Output the [x, y] coordinate of the center of the cell containing the given text.  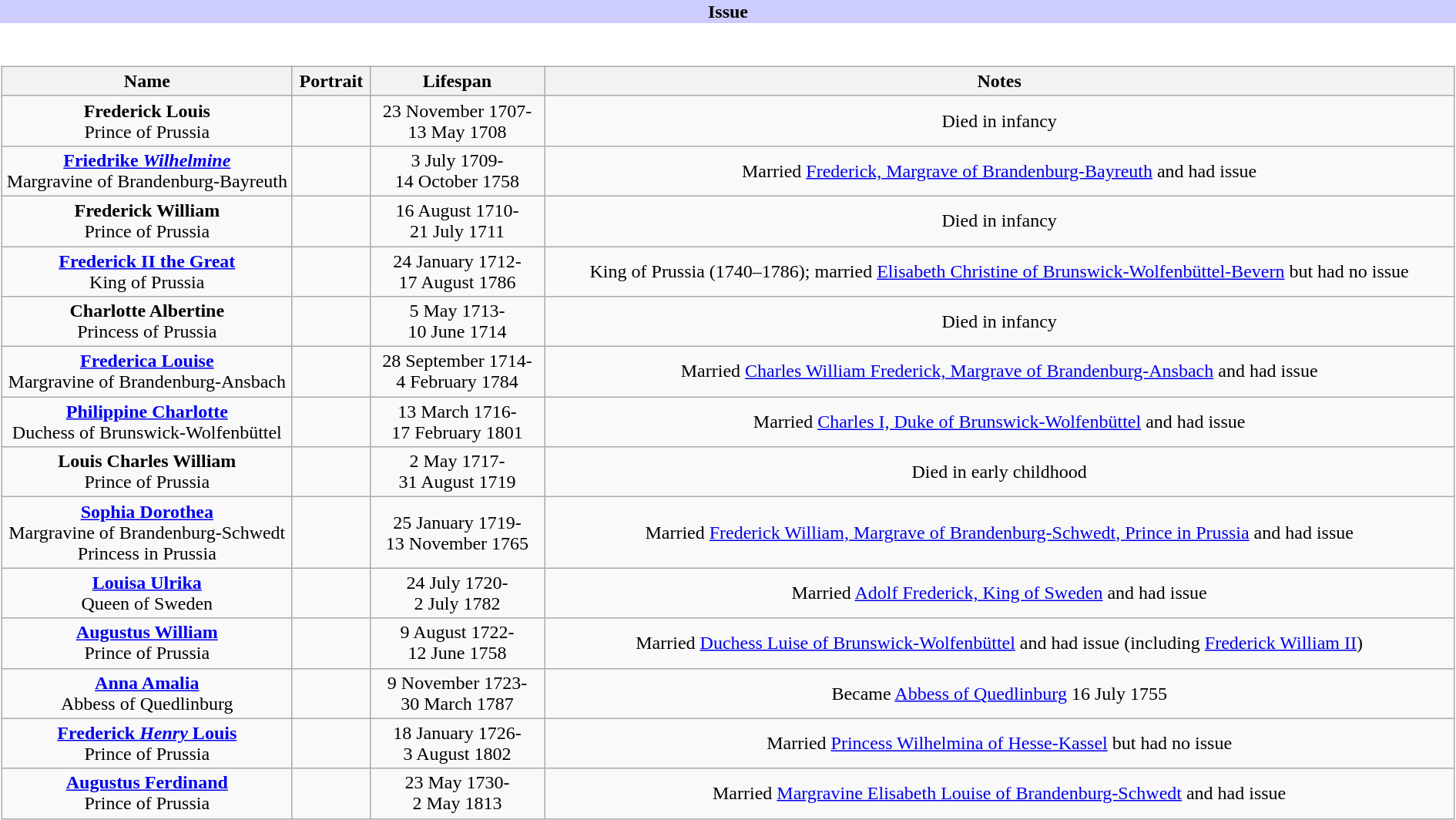
Sophia DorotheaMargravine of Brandenburg-SchwedtPrincess in Prussia [146, 533]
Became Abbess of Quedlinburg 16 July 1755 [1000, 694]
Frederick LouisPrince of Prussia [146, 120]
24 July 1720-2 July 1782 [457, 593]
5 May 1713-10 June 1714 [457, 322]
Married Princess Wilhelmina of Hesse-Kassel but had no issue [1000, 743]
Married Duchess Luise of Brunswick-Wolfenbüttel and had issue (including Frederick William II) [1000, 643]
King of Prussia (1740–1786); married Elisabeth Christine of Brunswick-Wolfenbüttel-Bevern but had no issue [1000, 271]
16 August 1710-21 July 1711 [457, 220]
Augustus FerdinandPrince of Prussia [146, 794]
Married Charles I, Duke of Brunswick-Wolfenbüttel and had issue [1000, 422]
Issue [728, 12]
Notes [1000, 81]
18 January 1726-3 August 1802 [457, 743]
Portrait [331, 81]
Married Frederick, Margrave of Brandenburg-Bayreuth and had issue [1000, 171]
3 July 1709-14 October 1758 [457, 171]
Frederick II the GreatKing of Prussia [146, 271]
Name [146, 81]
23 November 1707-13 May 1708 [457, 120]
24 January 1712-17 August 1786 [457, 271]
2 May 1717-31 August 1719 [457, 472]
28 September 1714-4 February 1784 [457, 371]
Frederick Henry LouisPrince of Prussia [146, 743]
Friedrike WilhelmineMargravine of Brandenburg-Bayreuth [146, 171]
9 August 1722-12 June 1758 [457, 643]
9 November 1723-30 March 1787 [457, 694]
Died in early childhood [1000, 472]
13 March 1716-17 February 1801 [457, 422]
Married Margravine Elisabeth Louise of Brandenburg-Schwedt and had issue [1000, 794]
Philippine CharlotteDuchess of Brunswick-Wolfenbüttel [146, 422]
23 May 1730-2 May 1813 [457, 794]
Frederica LouiseMargravine of Brandenburg-Ansbach [146, 371]
Married Frederick William, Margrave of Brandenburg-Schwedt, Prince in Prussia and had issue [1000, 533]
Louis Charles WilliamPrince of Prussia [146, 472]
Lifespan [457, 81]
Frederick WilliamPrince of Prussia [146, 220]
Augustus WilliamPrince of Prussia [146, 643]
Married Adolf Frederick, King of Sweden and had issue [1000, 593]
Louisa UlrikaQueen of Sweden [146, 593]
25 January 1719-13 November 1765 [457, 533]
Charlotte AlbertinePrincess of Prussia [146, 322]
Anna AmaliaAbbess of Quedlinburg [146, 694]
Married Charles William Frederick, Margrave of Brandenburg-Ansbach and had issue [1000, 371]
